Provide the (X, Y) coordinate of the cell's center where the given text is located.  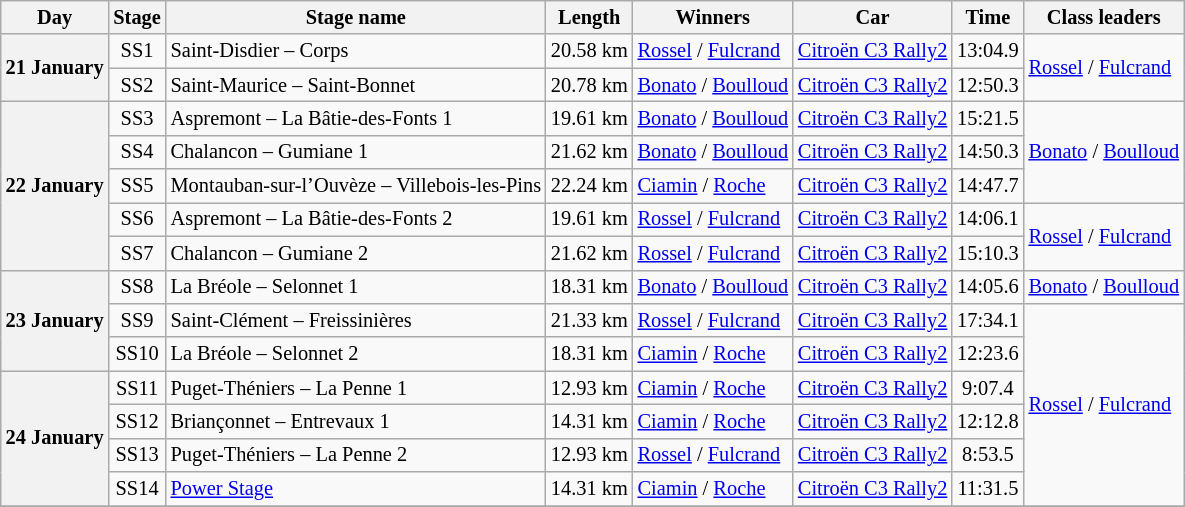
8:53.5 (988, 455)
21 January (55, 68)
17:34.1 (988, 320)
13:04.9 (988, 51)
24 January (55, 438)
9:07.4 (988, 388)
SS12 (136, 421)
20.58 km (590, 51)
Winners (713, 17)
12:12.8 (988, 421)
SS14 (136, 489)
12:23.6 (988, 354)
SS3 (136, 118)
SS1 (136, 51)
14:47.7 (988, 186)
21.33 km (590, 320)
23 January (55, 320)
15:21.5 (988, 118)
Saint-Clément – Freissinières (356, 320)
Length (590, 17)
12:50.3 (988, 85)
Day (55, 17)
SS9 (136, 320)
Power Stage (356, 489)
22.24 km (590, 186)
Car (872, 17)
Montauban-sur-l’Ouvèze – Villebois-les-Pins (356, 186)
SS6 (136, 219)
20.78 km (590, 85)
15:10.3 (988, 253)
Aspremont – La Bâtie-des-Fonts 1 (356, 118)
SS13 (136, 455)
Aspremont – La Bâtie-des-Fonts 2 (356, 219)
14:06.1 (988, 219)
SS7 (136, 253)
11:31.5 (988, 489)
SS2 (136, 85)
SS11 (136, 388)
Chalancon – Gumiane 1 (356, 152)
Puget-Théniers – La Penne 2 (356, 455)
Saint-Maurice – Saint-Bonnet (356, 85)
Saint-Disdier – Corps (356, 51)
Puget-Théniers – La Penne 1 (356, 388)
Stage name (356, 17)
Chalancon – Gumiane 2 (356, 253)
SS4 (136, 152)
La Bréole – Selonnet 1 (356, 287)
Stage (136, 17)
Class leaders (1104, 17)
SS5 (136, 186)
14:50.3 (988, 152)
14:05.6 (988, 287)
Briançonnet – Entrevaux 1 (356, 421)
SS10 (136, 354)
Time (988, 17)
SS8 (136, 287)
La Bréole – Selonnet 2 (356, 354)
22 January (55, 185)
